Pinpoint the cell where the given text exists, returning its (X, Y) midpoint coordinate. 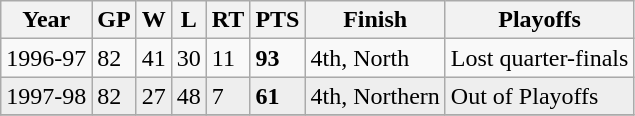
Lost quarter-finals (540, 58)
L (188, 20)
7 (228, 96)
11 (228, 58)
W (154, 20)
Finish (375, 20)
RT (228, 20)
1996-97 (46, 58)
Year (46, 20)
GP (114, 20)
Playoffs (540, 20)
Out of Playoffs (540, 96)
93 (278, 58)
27 (154, 96)
1997-98 (46, 96)
4th, Northern (375, 96)
48 (188, 96)
PTS (278, 20)
61 (278, 96)
41 (154, 58)
4th, North (375, 58)
30 (188, 58)
